Return [X, Y] of the center of cell containing provided text 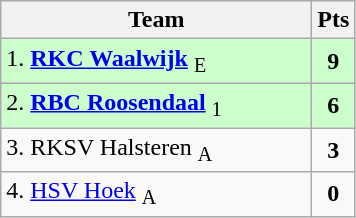
2. RBC Roosendaal 1 [156, 105]
4. HSV Hoek A [156, 194]
6 [334, 105]
3. RKSV Halsteren A [156, 150]
0 [334, 194]
Team [156, 20]
1. RKC Waalwijk E [156, 61]
Pts [334, 20]
3 [334, 150]
9 [334, 61]
